Extract the [x, y] coordinate from the center of the cell holding the provided text.  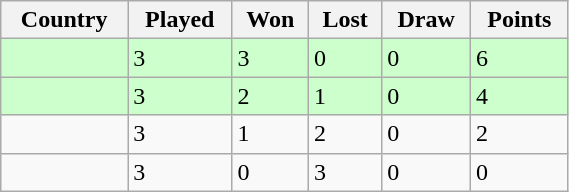
Lost [346, 20]
Draw [426, 20]
4 [520, 96]
Won [270, 20]
Country [64, 20]
Points [520, 20]
Played [180, 20]
6 [520, 58]
